Return [x, y] of the center of cell containing provided text 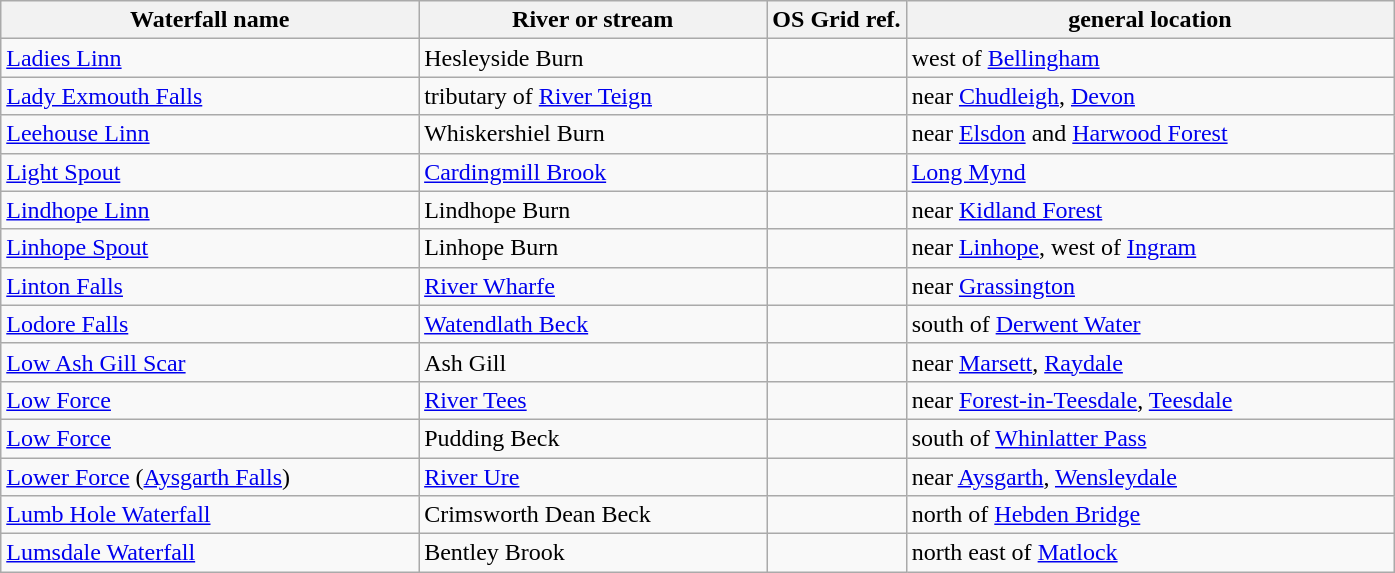
River or stream [593, 20]
Whiskershiel Burn [593, 134]
north east of Matlock [1150, 553]
tributary of River Teign [593, 96]
Ash Gill [593, 362]
Low Ash Gill Scar [210, 362]
Linton Falls [210, 286]
Lumb Hole Waterfall [210, 515]
near Grassington [1150, 286]
near Aysgarth, Wensleydale [1150, 477]
River Ure [593, 477]
west of Bellingham [1150, 58]
Leehouse Linn [210, 134]
Bentley Brook [593, 553]
Crimsworth Dean Beck [593, 515]
Ladies Linn [210, 58]
Linhope Burn [593, 248]
Lady Exmouth Falls [210, 96]
River Tees [593, 400]
River Wharfe [593, 286]
near Chudleigh, Devon [1150, 96]
OS Grid ref. [836, 20]
south of Whinlatter Pass [1150, 438]
Lumsdale Waterfall [210, 553]
Long Mynd [1150, 172]
near Forest-in-Teesdale, Teesdale [1150, 400]
near Linhope, west of Ingram [1150, 248]
near Marsett, Raydale [1150, 362]
Lindhope Linn [210, 210]
near Elsdon and Harwood Forest [1150, 134]
general location [1150, 20]
Hesleyside Burn [593, 58]
Lodore Falls [210, 324]
Pudding Beck [593, 438]
south of Derwent Water [1150, 324]
near Kidland Forest [1150, 210]
north of Hebden Bridge [1150, 515]
Linhope Spout [210, 248]
Light Spout [210, 172]
Cardingmill Brook [593, 172]
Lower Force (Aysgarth Falls) [210, 477]
Waterfall name [210, 20]
Watendlath Beck [593, 324]
Lindhope Burn [593, 210]
